Detect which cell encompasses the target text, then output its (x, y) center coordinate. 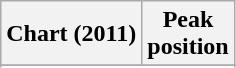
Chart (2011) (72, 34)
Peakposition (188, 34)
